Determine the [x, y] coordinate at the center of the cell enclosing the given text.  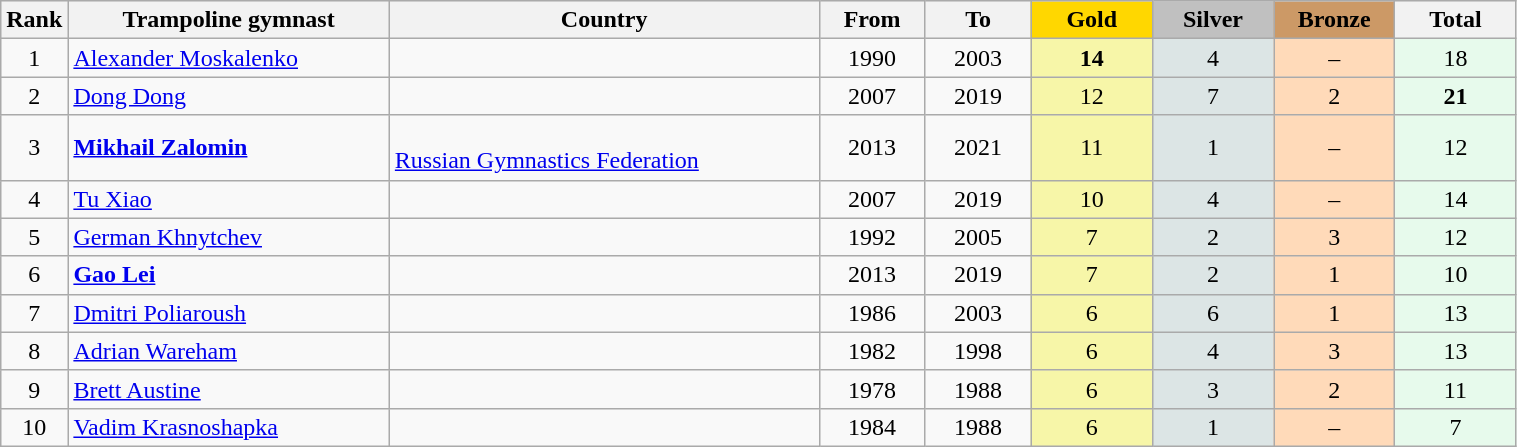
Dong Dong [228, 96]
1998 [978, 351]
21 [1456, 96]
Brett Austine [228, 389]
2005 [978, 237]
Gold [1092, 20]
From [872, 20]
German Khnytchev [228, 237]
Total [1456, 20]
Rank [34, 20]
8 [34, 351]
1986 [872, 313]
1992 [872, 237]
Alexander Moskalenko [228, 58]
Tu Xiao [228, 199]
To [978, 20]
9 [34, 389]
Country [604, 20]
Vadim Krasnoshapka [228, 427]
1984 [872, 427]
Gao Lei [228, 275]
1978 [872, 389]
Russian Gymnastics Federation [604, 148]
Mikhail Zalomin [228, 148]
Dmitri Poliaroush [228, 313]
18 [1456, 58]
Silver [1212, 20]
Bronze [1334, 20]
5 [34, 237]
1982 [872, 351]
Trampoline gymnast [228, 20]
2021 [978, 148]
Adrian Wareham [228, 351]
1990 [872, 58]
